Return [X, Y] of the center of cell containing provided text 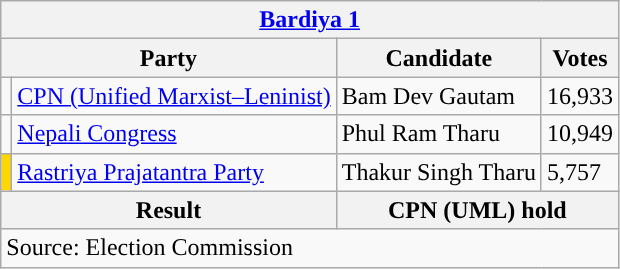
Rastriya Prajatantra Party [174, 172]
Phul Ram Tharu [438, 134]
5,757 [580, 172]
10,949 [580, 134]
Bardiya 1 [310, 20]
Party [168, 58]
Source: Election Commission [310, 248]
Thakur Singh Tharu [438, 172]
Bam Dev Gautam [438, 96]
Nepali Congress [174, 134]
16,933 [580, 96]
Votes [580, 58]
CPN (Unified Marxist–Leninist) [174, 96]
CPN (UML) hold [477, 210]
Candidate [438, 58]
Result [168, 210]
